Locate the cell with the specified text and output its [X, Y] center coordinate. 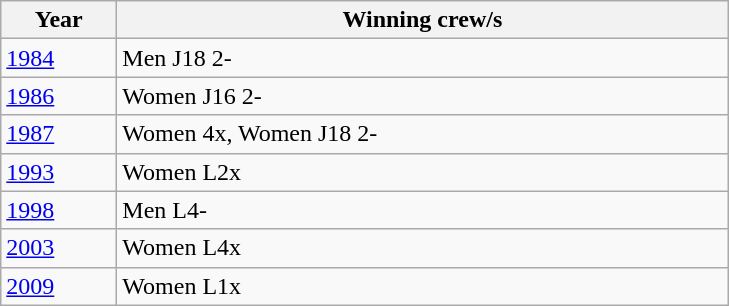
Year [59, 20]
Women L4x [422, 248]
Women J16 2- [422, 96]
Women 4x, Women J18 2- [422, 134]
1984 [59, 58]
Men J18 2- [422, 58]
1986 [59, 96]
Men L4- [422, 210]
1993 [59, 172]
1998 [59, 210]
2003 [59, 248]
2009 [59, 286]
Women L1x [422, 286]
Winning crew/s [422, 20]
Women L2x [422, 172]
1987 [59, 134]
